Detect which cell encompasses the target text, then output its (x, y) center coordinate. 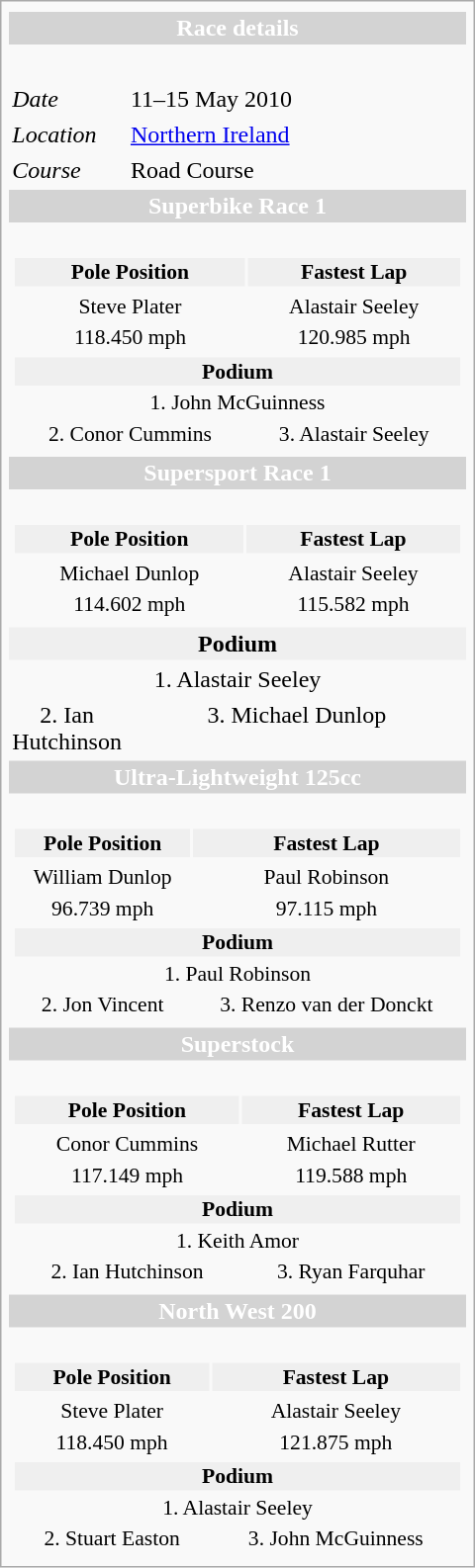
3. Michael Dunlop (297, 729)
121.875 mph (336, 1442)
120.985 mph (354, 337)
Michael Dunlop (129, 573)
2. Stuart Easton (112, 1538)
Road Course (297, 170)
2. Conor Cummins (130, 434)
115.582 mph (353, 604)
Date (67, 99)
Location (67, 134)
Ultra-Lightweight 125cc (237, 777)
3. Alastair Seeley (354, 434)
11–15 May 2010 (297, 99)
96.739 mph (103, 909)
2. Jon Vincent (103, 1004)
North West 200 (237, 1311)
3. Ryan Farquhar (351, 1271)
Superstock (237, 1044)
Pole Position Fastest Lap William Dunlop Paul Robinson 96.739 mph 97.115 mph Podium 1. Paul Robinson 2. Jon Vincent 3. Renzo van der Donckt (237, 912)
1. Paul Robinson (237, 974)
117.149 mph (127, 1176)
Pole Position Fastest Lap Michael Dunlop Alastair Seeley 114.602 mph 115.582 mph (237, 559)
Pole Position Fastest Lap Conor Cummins Michael Rutter 117.149 mph 119.588 mph Podium 1. Keith Amor 2. Ian Hutchinson 3. Ryan Farquhar (237, 1178)
Superbike Race 1 (237, 206)
119.588 mph (351, 1176)
Supersport Race 1 (237, 473)
1. John McGuinness (237, 402)
Race details (237, 28)
William Dunlop (103, 877)
Pole Position Fastest Lap Steve Plater Alastair Seeley 118.450 mph 120.985 mph Podium 1. John McGuinness 2. Conor Cummins 3. Alastair Seeley (237, 340)
Michael Rutter (351, 1144)
3. John McGuinness (336, 1538)
3. Renzo van der Donckt (327, 1004)
97.115 mph (327, 909)
Course (67, 170)
Northern Ireland (297, 134)
114.602 mph (129, 604)
Paul Robinson (327, 877)
Pole Position Fastest Lap Steve Plater Alastair Seeley 118.450 mph 121.875 mph Podium 1. Alastair Seeley 2. Stuart Easton 3. John McGuinness (237, 1445)
1. Keith Amor (237, 1241)
Conor Cummins (127, 1144)
